Extract the [x, y] coordinate from the center of the cell holding the provided text.  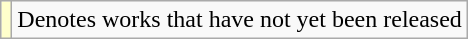
Denotes works that have not yet been released [240, 20]
